Provide the (x, y) coordinate of the cell's center where the given text is located.  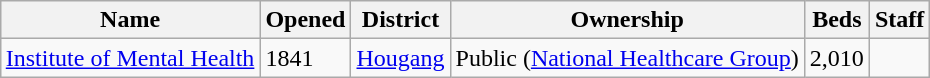
Ownership (627, 20)
Name (130, 20)
Institute of Mental Health (130, 58)
District (400, 20)
Opened (306, 20)
Hougang (400, 58)
Beds (836, 20)
Staff (899, 20)
2,010 (836, 58)
1841 (306, 58)
Public (National Healthcare Group) (627, 58)
